Locate the cell with the specified text and output its [x, y] center coordinate. 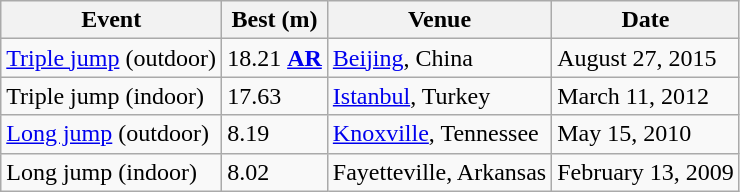
8.02 [275, 172]
Beijing, China [439, 58]
Triple jump (outdoor) [112, 58]
8.19 [275, 134]
August 27, 2015 [646, 58]
March 11, 2012 [646, 96]
Long jump (indoor) [112, 172]
Knoxville, Tennessee [439, 134]
Long jump (outdoor) [112, 134]
17.63 [275, 96]
Best (m) [275, 20]
Istanbul, Turkey [439, 96]
Fayetteville, Arkansas [439, 172]
February 13, 2009 [646, 172]
Event [112, 20]
Date [646, 20]
Triple jump (indoor) [112, 96]
May 15, 2010 [646, 134]
18.21 AR [275, 58]
Venue [439, 20]
